Find where the given text appears and provide that cell's center as (X, Y) coordinate. 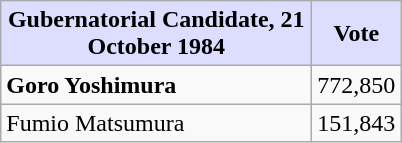
151,843 (356, 123)
Goro Yoshimura (156, 85)
Gubernatorial Candidate, 21 October 1984 (156, 34)
Fumio Matsumura (156, 123)
772,850 (356, 85)
Vote (356, 34)
